Determine the (X, Y) coordinate at the center of the cell enclosing the given text.  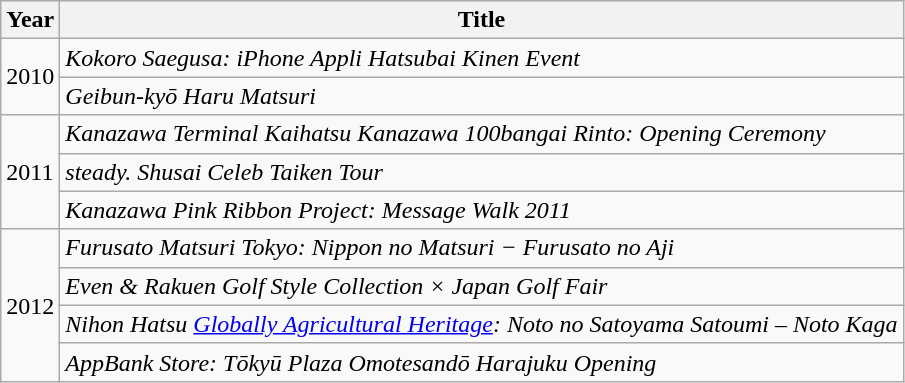
Title (482, 20)
Furusato Matsuri Tokyo: Nippon no Matsuri − Furusato no Aji (482, 248)
steady. Shusai Celeb Taiken Tour (482, 172)
Nihon Hatsu Globally Agricultural Heritage: Noto no Satoyama Satoumi – Noto Kaga (482, 324)
Year (30, 20)
Even & Rakuen Golf Style Collection × Japan Golf Fair (482, 286)
Kanazawa Terminal Kaihatsu Kanazawa 100bangai Rinto: Opening Ceremony (482, 134)
Geibun-kyō Haru Matsuri (482, 96)
Kokoro Saegusa: iPhone Appli Hatsubai Kinen Event (482, 58)
2012 (30, 305)
2011 (30, 172)
2010 (30, 77)
Kanazawa Pink Ribbon Project: Message Walk 2011 (482, 210)
AppBank Store: Tōkyū Plaza Omotesandō Harajuku Opening (482, 362)
